Extract the [x, y] coordinate from the center of the cell holding the provided text.  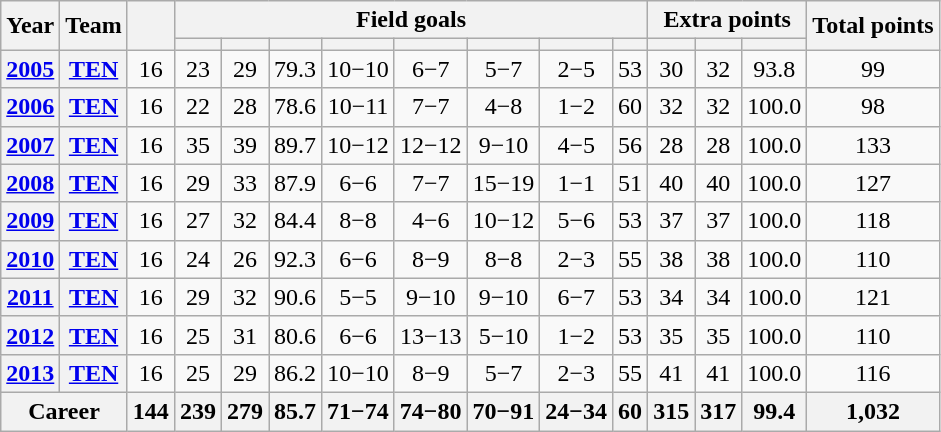
85.7 [296, 411]
5−6 [576, 221]
279 [244, 411]
84.4 [296, 221]
239 [198, 411]
87.9 [296, 183]
127 [873, 183]
71−74 [358, 411]
317 [718, 411]
5−5 [358, 297]
15−19 [504, 183]
23 [198, 69]
4−6 [430, 221]
2011 [30, 297]
2009 [30, 221]
2−5 [576, 69]
2010 [30, 259]
22 [198, 107]
27 [198, 221]
78.6 [296, 107]
Career [64, 411]
24 [198, 259]
315 [672, 411]
99.4 [774, 411]
133 [873, 145]
2012 [30, 335]
99 [873, 69]
2005 [30, 69]
116 [873, 373]
2007 [30, 145]
31 [244, 335]
86.2 [296, 373]
Team [94, 26]
33 [244, 183]
12−12 [430, 145]
10−11 [358, 107]
2008 [30, 183]
4−5 [576, 145]
70−91 [504, 411]
Extra points [728, 20]
98 [873, 107]
79.3 [296, 69]
1−1 [576, 183]
1,032 [873, 411]
51 [630, 183]
93.8 [774, 69]
Total points [873, 26]
144 [150, 411]
121 [873, 297]
24−34 [576, 411]
56 [630, 145]
26 [244, 259]
92.3 [296, 259]
Year [30, 26]
2006 [30, 107]
90.6 [296, 297]
4−8 [504, 107]
118 [873, 221]
80.6 [296, 335]
39 [244, 145]
89.7 [296, 145]
Field goals [410, 20]
2013 [30, 373]
5−10 [504, 335]
30 [672, 69]
74−80 [430, 411]
13−13 [430, 335]
